Detect which cell encompasses the target text, then output its [x, y] center coordinate. 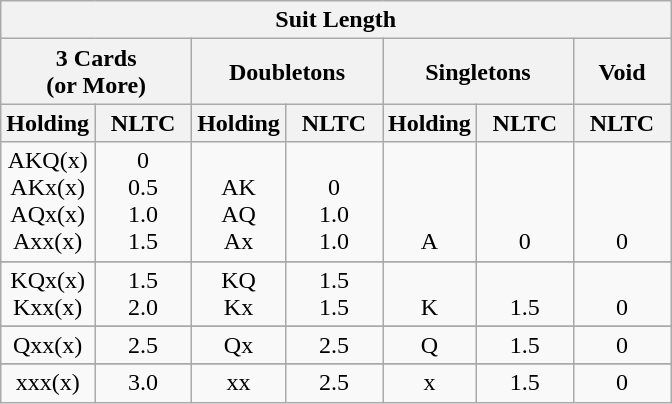
Q [429, 345]
Suit Length [336, 20]
KQx(x)Kxx(x) [48, 294]
1.52.0 [144, 294]
xxx(x) [48, 383]
Doubletons [288, 72]
Qxx(x) [48, 345]
Singletons [478, 72]
A [429, 202]
Void [622, 72]
3 Cards(or More) [96, 72]
xx [239, 383]
AKQ(x)AKx(x)AQx(x) Axx(x) [48, 202]
K [429, 294]
KQKx [239, 294]
AKAQAx [239, 202]
1.51.5 [334, 294]
3.0 [144, 383]
00.51.01.5 [144, 202]
Qx [239, 345]
01.01.0 [334, 202]
x [429, 383]
